For the text-containing cell, return its midpoint in (X, Y) coordinate format. 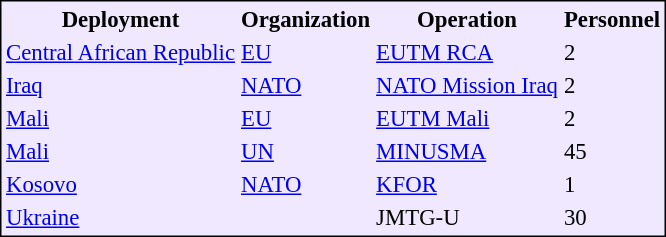
Kosovo (120, 185)
30 (612, 217)
UN (306, 151)
Iraq (120, 85)
EUTM Mali (468, 119)
Personnel (612, 19)
45 (612, 151)
Ukraine (120, 217)
EUTM RCA (468, 53)
MINUSMA (468, 151)
KFOR (468, 185)
1 (612, 185)
JMTG-U (468, 217)
Deployment (120, 19)
Operation (468, 19)
NATO Mission Iraq (468, 85)
Central African Republic (120, 53)
Organization (306, 19)
